For the text-containing cell, return its midpoint in [x, y] coordinate format. 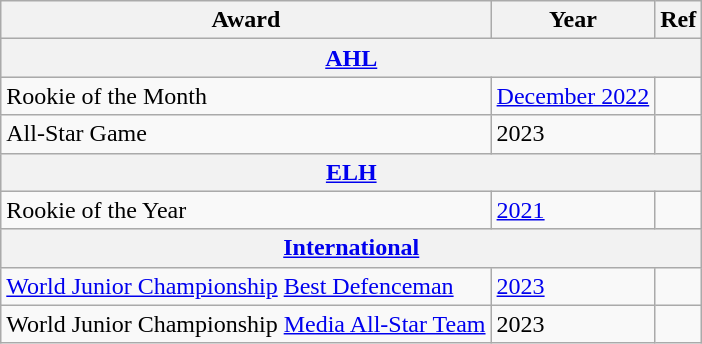
Rookie of the Year [246, 210]
World Junior Championship Media All-Star Team [246, 324]
2021 [573, 210]
AHL [352, 58]
Year [573, 20]
World Junior Championship Best Defenceman [246, 286]
Award [246, 20]
International [352, 248]
All-Star Game [246, 134]
Rookie of the Month [246, 96]
Ref [678, 20]
December 2022 [573, 96]
ELH [352, 172]
